Return the (X, Y) coordinate for the center point of the cell that contains the specified text.  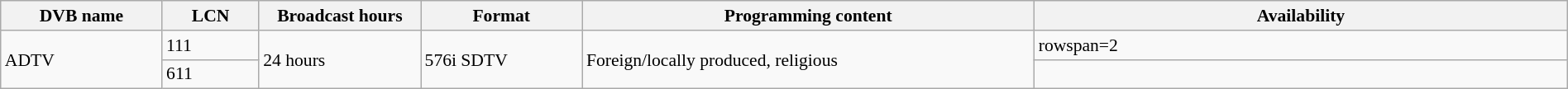
rowspan=2 (1302, 45)
Availability (1302, 16)
ADTV (81, 59)
DVB name (81, 16)
Programming content (809, 16)
Foreign/locally produced, religious (809, 59)
Format (501, 16)
LCN (210, 16)
111 (210, 45)
Broadcast hours (339, 16)
576i SDTV (501, 59)
611 (210, 74)
24 hours (339, 59)
